Identify which cell holds the provided text, then report its [X, Y] central coordinate. 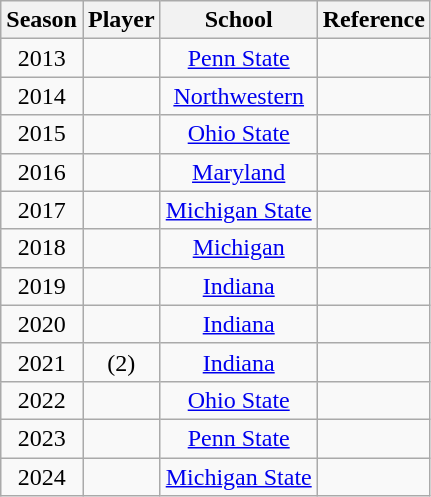
(2) [121, 362]
2020 [42, 324]
2015 [42, 134]
Season [42, 20]
2024 [42, 477]
2016 [42, 172]
2023 [42, 438]
Northwestern [238, 96]
2017 [42, 210]
2014 [42, 96]
Player [121, 20]
School [238, 20]
2021 [42, 362]
2019 [42, 286]
Maryland [238, 172]
Michigan [238, 248]
Reference [374, 20]
2018 [42, 248]
2013 [42, 58]
2022 [42, 400]
